Capture the cell that displays the provided text and extract its (X, Y) central coordinate. 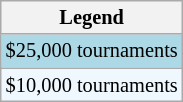
$10,000 tournaments (92, 85)
Legend (92, 17)
$25,000 tournaments (92, 51)
